Extract the [X, Y] coordinate from the center of the cell holding the provided text.  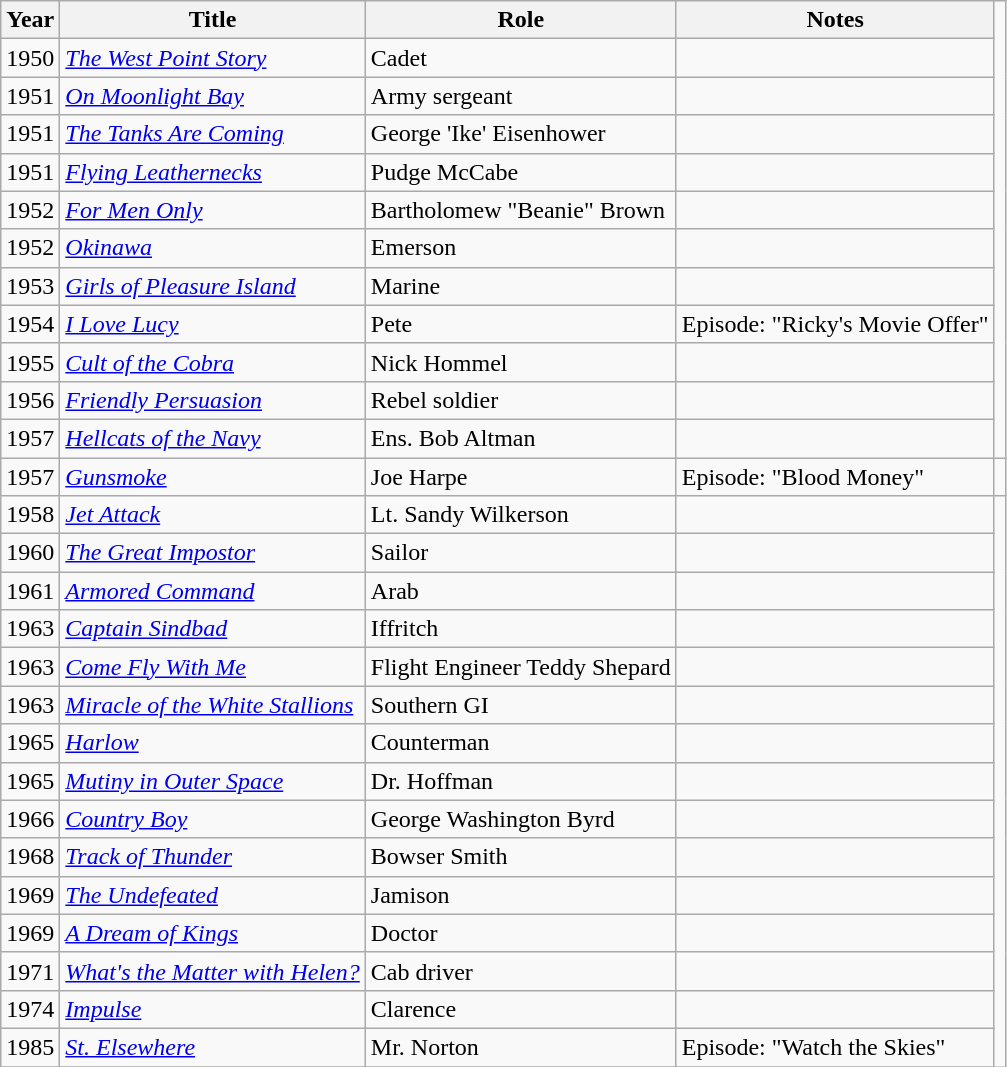
Bowser Smith [520, 857]
The Tanks Are Coming [212, 134]
1956 [30, 400]
1971 [30, 971]
Nick Hommel [520, 362]
Come Fly With Me [212, 667]
1974 [30, 1009]
Track of Thunder [212, 857]
Year [30, 20]
Episode: "Ricky's Movie Offer" [835, 324]
Impulse [212, 1009]
1985 [30, 1047]
George Washington Byrd [520, 819]
Gunsmoke [212, 477]
Lt. Sandy Wilkerson [520, 515]
1961 [30, 591]
The West Point Story [212, 58]
Jamison [520, 895]
Doctor [520, 933]
1966 [30, 819]
Miracle of the White Stallions [212, 705]
Girls of Pleasure Island [212, 286]
Iffritch [520, 629]
Mr. Norton [520, 1047]
Dr. Hoffman [520, 781]
1968 [30, 857]
Captain Sindbad [212, 629]
1950 [30, 58]
Armored Command [212, 591]
Emerson [520, 248]
Marine [520, 286]
1958 [30, 515]
Rebel soldier [520, 400]
1955 [30, 362]
Role [520, 20]
Arab [520, 591]
Episode: "Blood Money" [835, 477]
For Men Only [212, 210]
St. Elsewhere [212, 1047]
Counterman [520, 743]
George 'Ike' Eisenhower [520, 134]
Flight Engineer Teddy Shepard [520, 667]
The Great Impostor [212, 553]
Country Boy [212, 819]
Army sergeant [520, 96]
Joe Harpe [520, 477]
Sailor [520, 553]
Pudge McCabe [520, 172]
Cadet [520, 58]
Bartholomew "Beanie" Brown [520, 210]
1960 [30, 553]
Cult of the Cobra [212, 362]
Harlow [212, 743]
1953 [30, 286]
Episode: "Watch the Skies" [835, 1047]
Clarence [520, 1009]
Notes [835, 20]
Flying Leathernecks [212, 172]
Pete [520, 324]
Ens. Bob Altman [520, 438]
Hellcats of the Navy [212, 438]
Title [212, 20]
What's the Matter with Helen? [212, 971]
Cab driver [520, 971]
I Love Lucy [212, 324]
Jet Attack [212, 515]
Southern GI [520, 705]
On Moonlight Bay [212, 96]
1954 [30, 324]
Okinawa [212, 248]
The Undefeated [212, 895]
Friendly Persuasion [212, 400]
A Dream of Kings [212, 933]
Mutiny in Outer Space [212, 781]
